Extract the (X, Y) coordinate from the center of the cell holding the provided text.  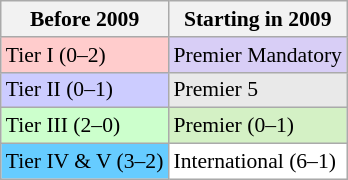
International (6–1) (258, 162)
Tier II (0–1) (85, 90)
Tier IV & V (3–2) (85, 162)
Premier 5 (258, 90)
Before 2009 (85, 19)
Premier Mandatory (258, 55)
Tier III (2–0) (85, 126)
Tier I (0–2) (85, 55)
Premier (0–1) (258, 126)
Starting in 2009 (258, 19)
